Scan for the cell matching the given text and deliver its (X, Y) coordinate at center. 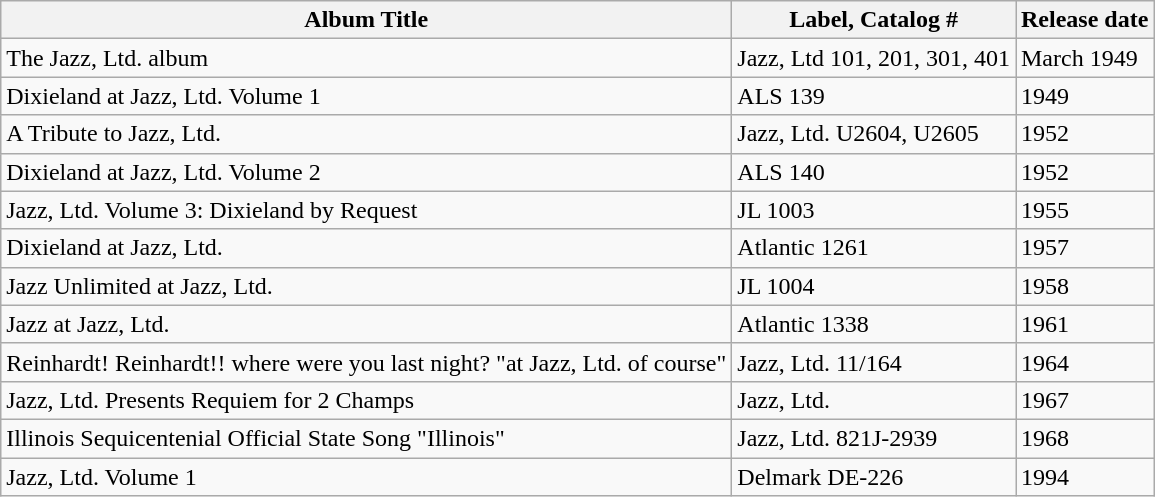
Jazz, Ltd. Presents Requiem for 2 Champs (366, 400)
The Jazz, Ltd. album (366, 58)
Release date (1085, 20)
Jazz, Ltd. U2604, U2605 (874, 134)
1957 (1085, 248)
A Tribute to Jazz, Ltd. (366, 134)
Atlantic 1261 (874, 248)
Jazz, Ltd. Volume 3: Dixieland by Request (366, 210)
1949 (1085, 96)
Atlantic 1338 (874, 324)
ALS 139 (874, 96)
Album Title (366, 20)
1967 (1085, 400)
1958 (1085, 286)
Dixieland at Jazz, Ltd. Volume 1 (366, 96)
Jazz, Ltd. 11/164 (874, 362)
Jazz, Ltd. 821J-2939 (874, 438)
Jazz, Ltd 101, 201, 301, 401 (874, 58)
Jazz, Ltd. Volume 1 (366, 477)
JL 1004 (874, 286)
Label, Catalog # (874, 20)
ALS 140 (874, 172)
Jazz at Jazz, Ltd. (366, 324)
Illinois Sequicentenial Official State Song "Illinois" (366, 438)
Reinhardt! Reinhardt!! where were you last night? "at Jazz, Ltd. of course" (366, 362)
March 1949 (1085, 58)
JL 1003 (874, 210)
1994 (1085, 477)
1961 (1085, 324)
1955 (1085, 210)
1964 (1085, 362)
Jazz, Ltd. (874, 400)
Dixieland at Jazz, Ltd. Volume 2 (366, 172)
1968 (1085, 438)
Delmark DE-226 (874, 477)
Dixieland at Jazz, Ltd. (366, 248)
Jazz Unlimited at Jazz, Ltd. (366, 286)
